Detect which cell encompasses the target text, then output its [x, y] center coordinate. 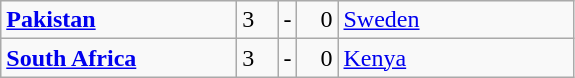
Kenya [456, 58]
Sweden [456, 20]
South Africa [119, 58]
Pakistan [119, 20]
